Return the [x, y] coordinate for the center point of the cell that contains the specified text.  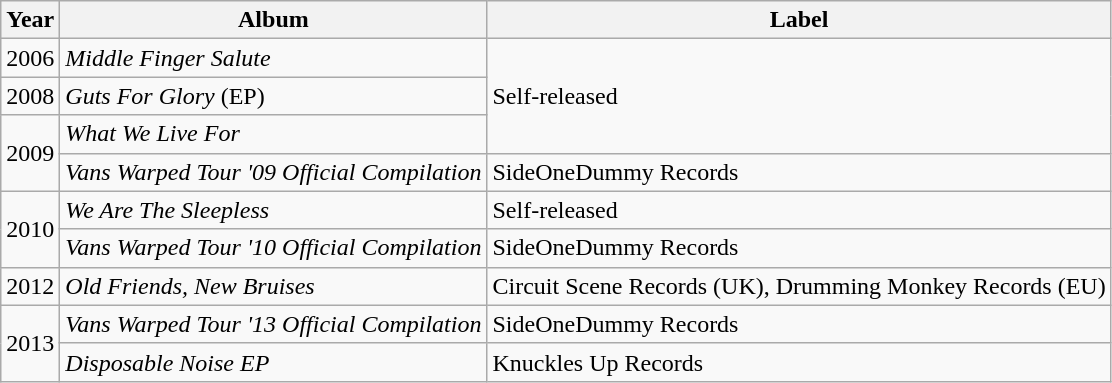
2012 [30, 286]
Vans Warped Tour '10 Official Compilation [274, 248]
2013 [30, 343]
2008 [30, 96]
2009 [30, 153]
Disposable Noise EP [274, 362]
Vans Warped Tour '09 Official Compilation [274, 172]
Album [274, 20]
Circuit Scene Records (UK), Drumming Monkey Records (EU) [799, 286]
2006 [30, 58]
Middle Finger Salute [274, 58]
Label [799, 20]
Vans Warped Tour '13 Official Compilation [274, 324]
2010 [30, 229]
What We Live For [274, 134]
Year [30, 20]
Knuckles Up Records [799, 362]
Guts For Glory (EP) [274, 96]
Old Friends, New Bruises [274, 286]
We Are The Sleepless [274, 210]
